Return the (x, y) coordinate for the center point of the cell that contains the specified text.  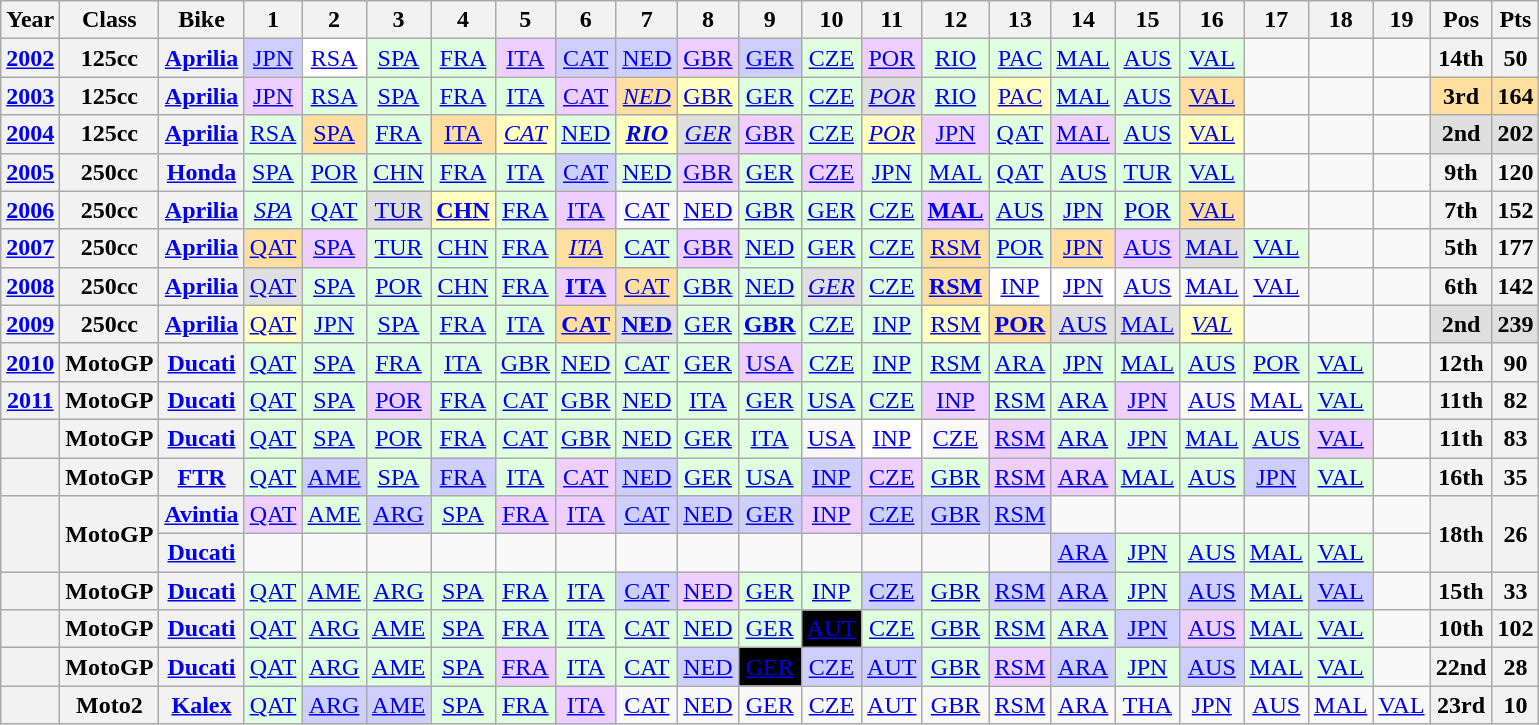
2002 (30, 58)
THA (1147, 705)
239 (1516, 324)
Bike (202, 20)
8 (708, 20)
12 (956, 20)
9 (770, 20)
18 (1340, 20)
35 (1516, 477)
14th (1461, 58)
164 (1516, 96)
Class (110, 20)
2007 (30, 248)
14 (1083, 20)
17 (1276, 20)
Pos (1461, 20)
Pts (1516, 20)
82 (1516, 400)
Kalex (202, 705)
Honda (202, 172)
3rd (1461, 96)
152 (1516, 210)
Year (30, 20)
26 (1516, 534)
6th (1461, 286)
12th (1461, 362)
33 (1516, 591)
23rd (1461, 705)
7th (1461, 210)
2005 (30, 172)
7 (647, 20)
2008 (30, 286)
3 (398, 20)
2006 (30, 210)
18th (1461, 534)
90 (1516, 362)
Moto2 (110, 705)
11 (892, 20)
102 (1516, 629)
2004 (30, 134)
22nd (1461, 667)
16 (1212, 20)
50 (1516, 58)
15th (1461, 591)
2011 (30, 400)
2 (334, 20)
9th (1461, 172)
202 (1516, 134)
83 (1516, 438)
28 (1516, 667)
19 (1402, 20)
15 (1147, 20)
177 (1516, 248)
142 (1516, 286)
2009 (30, 324)
1 (273, 20)
5th (1461, 248)
4 (463, 20)
5 (525, 20)
16th (1461, 477)
10th (1461, 629)
FTR (202, 477)
13 (1020, 20)
120 (1516, 172)
6 (586, 20)
Avintia (202, 515)
2003 (30, 96)
2010 (30, 362)
